Provide the [x, y] coordinate of the cell's center where the given text is located.  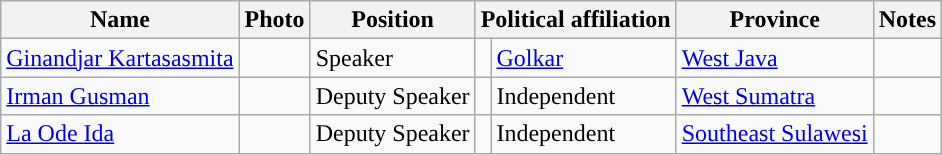
Ginandjar Kartasasmita [120, 58]
Name [120, 20]
West Sumatra [774, 96]
Notes [907, 20]
West Java [774, 58]
Golkar [584, 58]
Province [774, 20]
Position [392, 20]
Photo [274, 20]
Political affiliation [576, 20]
Speaker [392, 58]
Irman Gusman [120, 96]
Southeast Sulawesi [774, 134]
La Ode Ida [120, 134]
